Return the [X, Y] coordinate for the center point of the cell that contains the specified text.  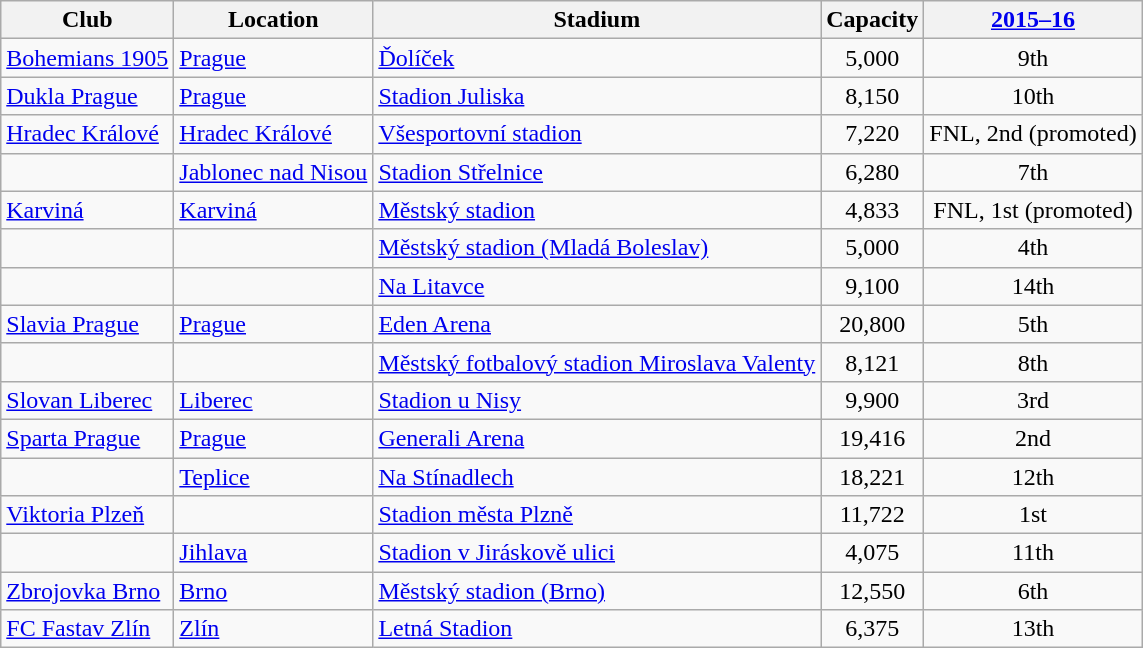
Stadion Střelnice [597, 172]
Stadion města Plzně [597, 515]
Liberec [274, 400]
11,722 [872, 515]
Na Litavce [597, 286]
Městský stadion [597, 210]
Capacity [872, 20]
11th [1033, 553]
7th [1033, 172]
10th [1033, 96]
6th [1033, 591]
Městský stadion (Mladá Boleslav) [597, 248]
19,416 [872, 438]
Městský stadion (Brno) [597, 591]
Stadion v Jiráskově ulici [597, 553]
8,150 [872, 96]
2nd [1033, 438]
20,800 [872, 324]
Bohemians 1905 [88, 58]
12th [1033, 477]
9,100 [872, 286]
FC Fastav Zlín [88, 629]
Dukla Prague [88, 96]
FNL, 1st (promoted) [1033, 210]
4,833 [872, 210]
Location [274, 20]
5th [1033, 324]
Stadion u Nisy [597, 400]
2015–16 [1033, 20]
4th [1033, 248]
14th [1033, 286]
6,280 [872, 172]
Na Stínadlech [597, 477]
Slavia Prague [88, 324]
Zbrojovka Brno [88, 591]
Brno [274, 591]
Generali Arena [597, 438]
Jihlava [274, 553]
Letná Stadion [597, 629]
1st [1033, 515]
7,220 [872, 134]
8th [1033, 362]
12,550 [872, 591]
Teplice [274, 477]
18,221 [872, 477]
Sparta Prague [88, 438]
4,075 [872, 553]
Všesportovní stadion [597, 134]
Městský fotbalový stadion Miroslava Valenty [597, 362]
Eden Arena [597, 324]
13th [1033, 629]
8,121 [872, 362]
Ďolíček [597, 58]
3rd [1033, 400]
Zlín [274, 629]
FNL, 2nd (promoted) [1033, 134]
Jablonec nad Nisou [274, 172]
9,900 [872, 400]
Viktoria Plzeň [88, 515]
6,375 [872, 629]
Stadion Juliska [597, 96]
Club [88, 20]
Slovan Liberec [88, 400]
Stadium [597, 20]
9th [1033, 58]
